Extract the (X, Y) coordinate from the center of the cell holding the provided text.  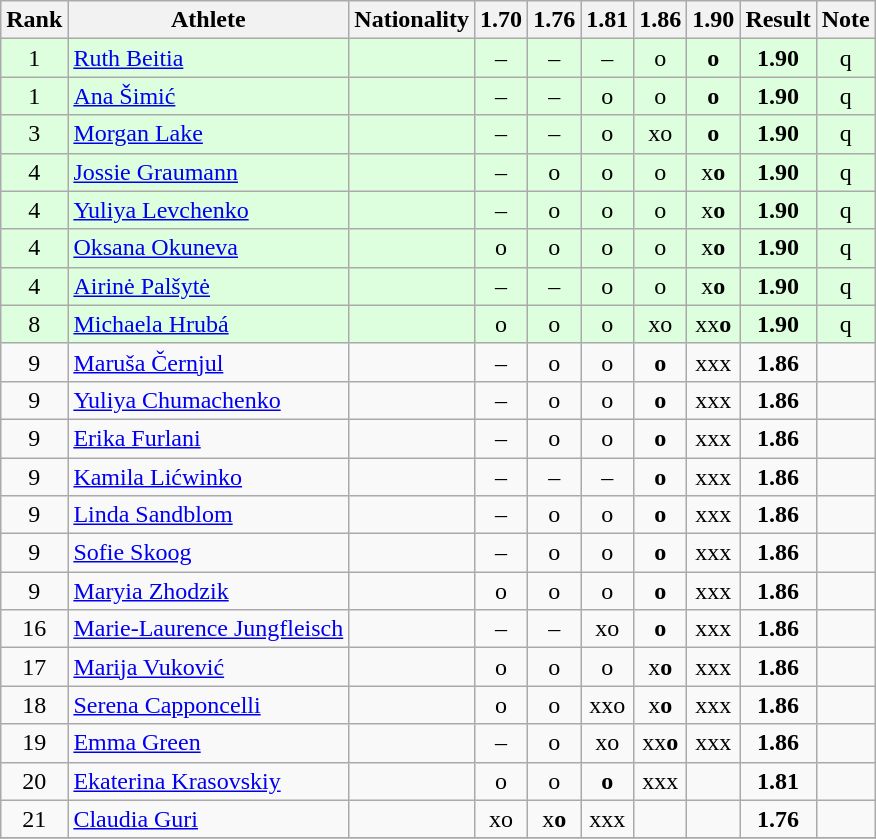
Oksana Okuneva (208, 248)
Ana Šimić (208, 96)
Rank (34, 20)
1.70 (502, 20)
Linda Sandblom (208, 515)
Maryia Zhodzik (208, 591)
3 (34, 134)
Marie-Laurence Jungfleisch (208, 629)
Nationality (412, 20)
Ekaterina Krasovskiy (208, 781)
Serena Capponcelli (208, 705)
Ruth Beitia (208, 58)
18 (34, 705)
Kamila Lićwinko (208, 477)
8 (34, 324)
Yuliya Levchenko (208, 210)
Yuliya Chumachenko (208, 400)
Michaela Hrubá (208, 324)
16 (34, 629)
Erika Furlani (208, 438)
19 (34, 743)
Morgan Lake (208, 134)
17 (34, 667)
Jossie Graumann (208, 172)
20 (34, 781)
Marija Vuković (208, 667)
21 (34, 819)
Airinė Palšytė (208, 286)
Sofie Skoog (208, 553)
Note (846, 20)
Emma Green (208, 743)
Athlete (208, 20)
Result (778, 20)
Maruša Černjul (208, 362)
Claudia Guri (208, 819)
